From the cell containing the given text, extract its center point as [x, y] coordinate. 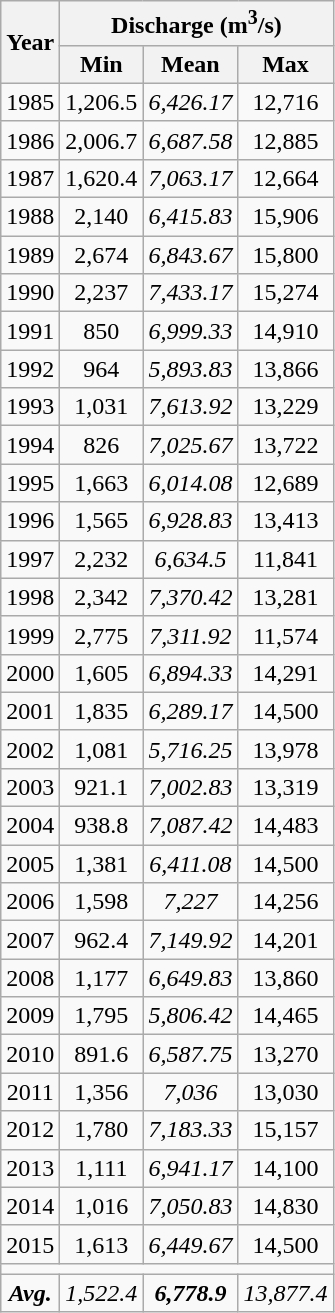
2014 [30, 1206]
938.8 [102, 826]
6,014.08 [190, 483]
13,270 [286, 1054]
13,281 [286, 597]
15,157 [286, 1130]
6,843.67 [190, 255]
1,605 [102, 673]
2006 [30, 902]
12,689 [286, 483]
964 [102, 369]
1999 [30, 635]
2012 [30, 1130]
13,722 [286, 445]
7,311.92 [190, 635]
1992 [30, 369]
14,201 [286, 940]
1998 [30, 597]
1,206.5 [102, 102]
6,778.9 [190, 1293]
12,664 [286, 178]
7,613.92 [190, 407]
13,877.4 [286, 1293]
11,574 [286, 635]
7,002.83 [190, 787]
2,237 [102, 293]
2002 [30, 749]
1,835 [102, 711]
1991 [30, 331]
5,893.83 [190, 369]
13,866 [286, 369]
6,415.83 [190, 217]
12,885 [286, 140]
7,370.42 [190, 597]
1,522.4 [102, 1293]
826 [102, 445]
2000 [30, 673]
1,663 [102, 483]
1,111 [102, 1168]
Discharge (m3/s) [196, 24]
13,978 [286, 749]
2009 [30, 1016]
5,806.42 [190, 1016]
14,910 [286, 331]
1,795 [102, 1016]
7,183.33 [190, 1130]
Mean [190, 64]
2011 [30, 1092]
6,411.08 [190, 864]
Max [286, 64]
1,613 [102, 1244]
7,433.17 [190, 293]
1994 [30, 445]
2003 [30, 787]
7,149.92 [190, 940]
2004 [30, 826]
1,031 [102, 407]
2,775 [102, 635]
Year [30, 42]
1986 [30, 140]
1989 [30, 255]
14,256 [286, 902]
891.6 [102, 1054]
1988 [30, 217]
6,941.17 [190, 1168]
7,036 [190, 1092]
1985 [30, 102]
6,649.83 [190, 978]
6,587.75 [190, 1054]
13,860 [286, 978]
13,229 [286, 407]
Avg. [30, 1293]
6,894.33 [190, 673]
2001 [30, 711]
1993 [30, 407]
962.4 [102, 940]
2,674 [102, 255]
1996 [30, 521]
1987 [30, 178]
6,426.17 [190, 102]
7,050.83 [190, 1206]
1,565 [102, 521]
1,598 [102, 902]
2013 [30, 1168]
13,319 [286, 787]
15,800 [286, 255]
1990 [30, 293]
7,025.67 [190, 445]
6,449.67 [190, 1244]
6,634.5 [190, 559]
1995 [30, 483]
2010 [30, 1054]
1,381 [102, 864]
2015 [30, 1244]
1,780 [102, 1130]
2,140 [102, 217]
7,087.42 [190, 826]
1,356 [102, 1092]
1,177 [102, 978]
921.1 [102, 787]
2,342 [102, 597]
5,716.25 [190, 749]
2,006.7 [102, 140]
7,063.17 [190, 178]
14,291 [286, 673]
14,483 [286, 826]
14,100 [286, 1168]
12,716 [286, 102]
1,620.4 [102, 178]
850 [102, 331]
6,687.58 [190, 140]
6,289.17 [190, 711]
11,841 [286, 559]
15,274 [286, 293]
2005 [30, 864]
6,928.83 [190, 521]
1,081 [102, 749]
13,030 [286, 1092]
1,016 [102, 1206]
2,232 [102, 559]
1997 [30, 559]
13,413 [286, 521]
14,465 [286, 1016]
2007 [30, 940]
7,227 [190, 902]
15,906 [286, 217]
Min [102, 64]
2008 [30, 978]
6,999.33 [190, 331]
14,830 [286, 1206]
